Locate the cell with the specified text and output its (x, y) center coordinate. 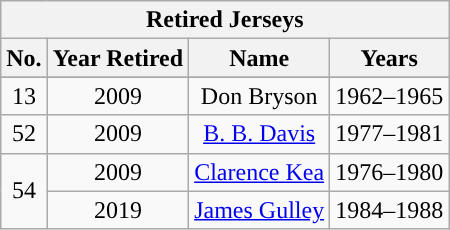
No. (24, 58)
1984–1988 (390, 210)
Clarence Kea (260, 172)
Name (260, 58)
Year Retired (118, 58)
Retired Jerseys (225, 20)
2019 (118, 210)
1962–1965 (390, 96)
13 (24, 96)
B. B. Davis (260, 134)
Years (390, 58)
James Gulley (260, 210)
1977–1981 (390, 134)
54 (24, 191)
Don Bryson (260, 96)
52 (24, 134)
1976–1980 (390, 172)
